Find where the given text appears and provide that cell's center as [x, y] coordinate. 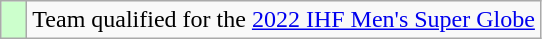
Team qualified for the 2022 IHF Men's Super Globe [284, 20]
